Capture the cell that displays the provided text and extract its [x, y] central coordinate. 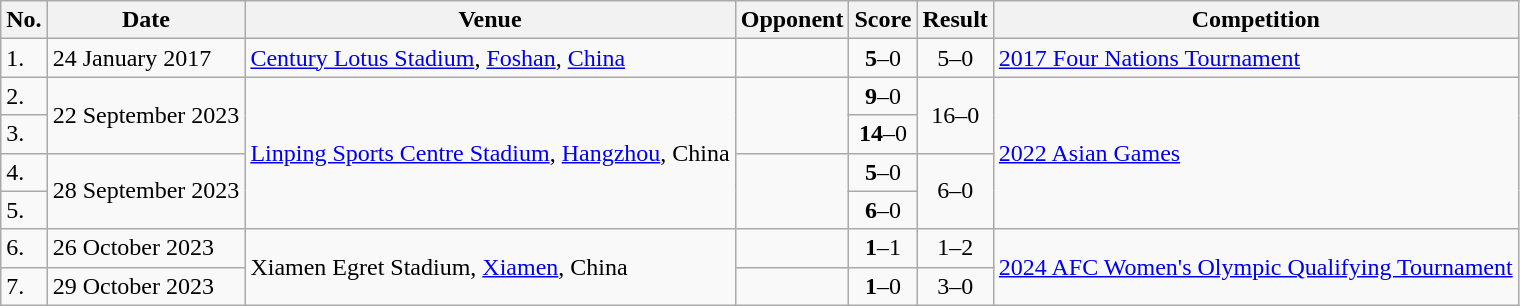
2017 Four Nations Tournament [1256, 58]
3–0 [955, 286]
28 September 2023 [146, 191]
16–0 [955, 115]
14–0 [883, 134]
Score [883, 20]
4. [24, 172]
Result [955, 20]
9–0 [883, 96]
Opponent [792, 20]
6. [24, 248]
2. [24, 96]
7. [24, 286]
Century Lotus Stadium, Foshan, China [490, 58]
26 October 2023 [146, 248]
1. [24, 58]
3. [24, 134]
Date [146, 20]
1–2 [955, 248]
Competition [1256, 20]
Venue [490, 20]
1–0 [883, 286]
1–1 [883, 248]
Xiamen Egret Stadium, Xiamen, China [490, 267]
No. [24, 20]
5. [24, 210]
2024 AFC Women's Olympic Qualifying Tournament [1256, 267]
2022 Asian Games [1256, 153]
22 September 2023 [146, 115]
24 January 2017 [146, 58]
29 October 2023 [146, 286]
Linping Sports Centre Stadium, Hangzhou, China [490, 153]
